For the text-containing cell, return its midpoint in [X, Y] coordinate format. 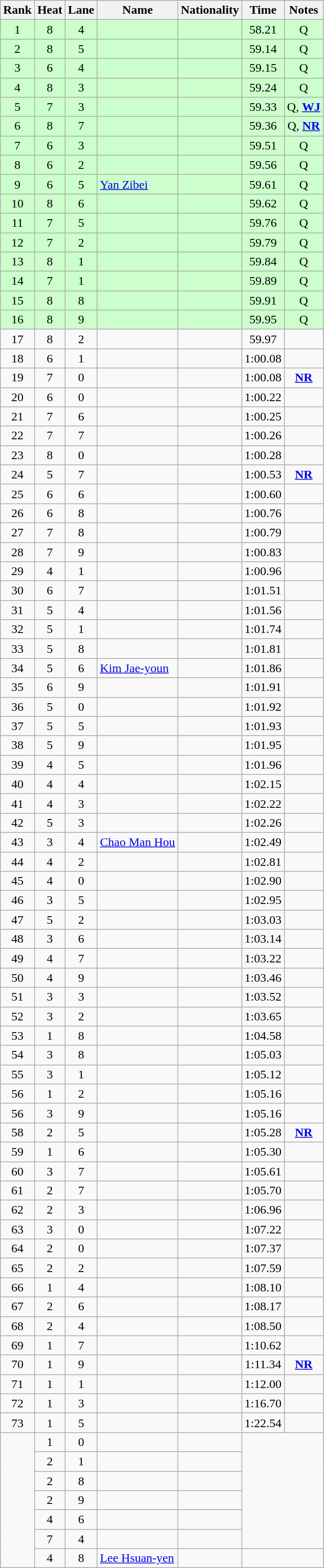
1:05.03 [263, 1055]
1:03.52 [263, 997]
1:07.22 [263, 1229]
59.24 [263, 87]
1:10.62 [263, 1345]
Time [263, 10]
59.89 [263, 281]
1:02.90 [263, 881]
71 [17, 1384]
1:00.53 [263, 474]
Chao Man Hou [137, 842]
68 [17, 1326]
29 [17, 571]
1:00.96 [263, 571]
1:08.50 [263, 1326]
38 [17, 745]
1:03.22 [263, 958]
59.91 [263, 300]
1:00.26 [263, 436]
1:22.54 [263, 1423]
1:02.95 [263, 900]
44 [17, 862]
1:03.46 [263, 978]
58 [17, 1132]
59.15 [263, 68]
25 [17, 494]
Kim Jae-youn [137, 668]
34 [17, 668]
1:05.12 [263, 1074]
1:03.03 [263, 920]
1:02.15 [263, 784]
39 [17, 765]
43 [17, 842]
1:01.91 [263, 687]
1:16.70 [263, 1403]
Q, NR [304, 126]
23 [17, 455]
42 [17, 823]
1:07.59 [263, 1268]
1:01.92 [263, 707]
10 [17, 203]
Lee Hsuan-yen [137, 1558]
70 [17, 1365]
53 [17, 1036]
55 [17, 1074]
1:01.74 [263, 629]
33 [17, 649]
1:02.22 [263, 803]
59.61 [263, 184]
30 [17, 591]
17 [17, 339]
51 [17, 997]
36 [17, 707]
1:01.93 [263, 726]
61 [17, 1191]
1:02.26 [263, 823]
1:01.51 [263, 591]
73 [17, 1423]
1:04.58 [263, 1036]
59.36 [263, 126]
1:00.83 [263, 552]
Rank [17, 10]
62 [17, 1210]
1:00.28 [263, 455]
1:01.86 [263, 668]
59.56 [263, 165]
19 [17, 378]
14 [17, 281]
1:05.30 [263, 1152]
13 [17, 262]
65 [17, 1268]
32 [17, 629]
1:00.79 [263, 532]
Lane [81, 10]
16 [17, 320]
59.97 [263, 339]
1:00.25 [263, 416]
31 [17, 610]
1:12.00 [263, 1384]
69 [17, 1345]
52 [17, 1016]
35 [17, 687]
1:07.37 [263, 1249]
63 [17, 1229]
37 [17, 726]
1:00.60 [263, 494]
1:08.10 [263, 1287]
26 [17, 513]
49 [17, 958]
18 [17, 358]
Name [137, 10]
59 [17, 1152]
Notes [304, 10]
72 [17, 1403]
59.95 [263, 320]
1:00.22 [263, 397]
66 [17, 1287]
Nationality [210, 10]
15 [17, 300]
1:02.49 [263, 842]
60 [17, 1171]
12 [17, 243]
1:05.70 [263, 1191]
1:08.17 [263, 1307]
11 [17, 223]
1:06.96 [263, 1210]
1:05.61 [263, 1171]
27 [17, 532]
59.14 [263, 49]
40 [17, 784]
47 [17, 920]
59.84 [263, 262]
24 [17, 474]
1:01.81 [263, 649]
59.76 [263, 223]
1:01.96 [263, 765]
64 [17, 1249]
1:01.95 [263, 745]
21 [17, 416]
1:11.34 [263, 1365]
59.51 [263, 145]
67 [17, 1307]
28 [17, 552]
1:01.56 [263, 610]
58.21 [263, 29]
48 [17, 939]
50 [17, 978]
59.79 [263, 243]
Q, WJ [304, 107]
1:03.14 [263, 939]
59.62 [263, 203]
1:00.76 [263, 513]
46 [17, 900]
54 [17, 1055]
Heat [50, 10]
1:05.28 [263, 1132]
22 [17, 436]
45 [17, 881]
1:02.81 [263, 862]
20 [17, 397]
Yan Zibei [137, 184]
1:03.65 [263, 1016]
59.33 [263, 107]
41 [17, 803]
